Determine the [x, y] coordinate at the center of the cell enclosing the given text.  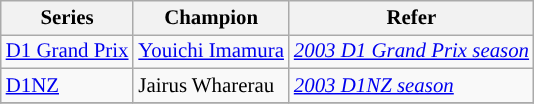
Series [68, 18]
2003 D1NZ season [412, 85]
Jairus Wharerau [210, 85]
Refer [412, 18]
2003 D1 Grand Prix season [412, 51]
Champion [210, 18]
D1NZ [68, 85]
Youichi Imamura [210, 51]
D1 Grand Prix [68, 51]
